Return (x, y) of the center of cell containing provided text 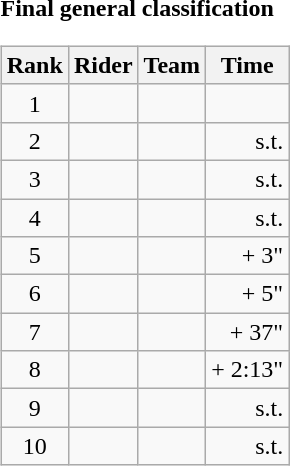
+ 5" (248, 294)
Rider (103, 65)
2 (34, 141)
+ 3" (248, 256)
6 (34, 294)
1 (34, 103)
10 (34, 446)
4 (34, 217)
9 (34, 408)
+ 37" (248, 332)
3 (34, 179)
7 (34, 332)
Time (248, 65)
Rank (34, 65)
8 (34, 370)
5 (34, 256)
Team (172, 65)
+ 2:13" (248, 370)
